For the text-containing cell, return its midpoint in (x, y) coordinate format. 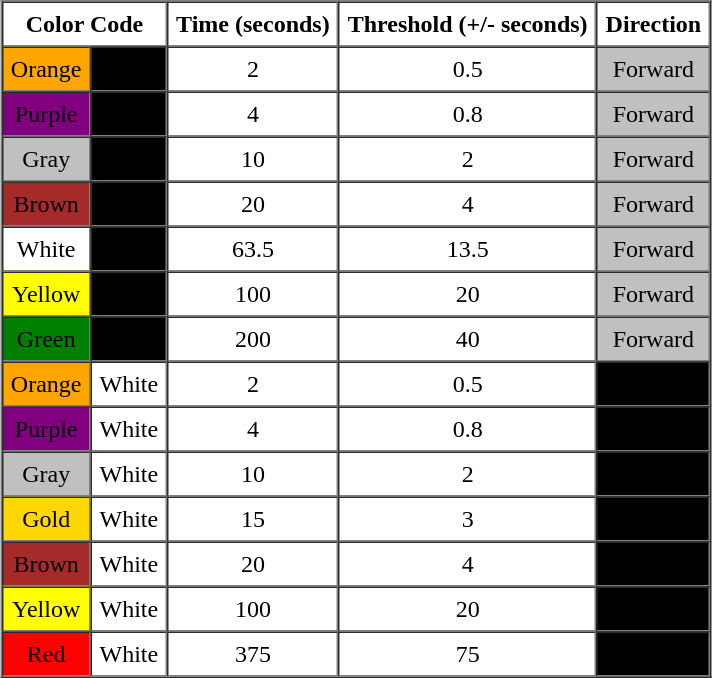
Time (seconds) (253, 24)
3 (468, 518)
Gold (46, 518)
375 (253, 654)
Direction (654, 24)
63.5 (253, 248)
200 (253, 338)
40 (468, 338)
Threshold (+/- seconds) (468, 24)
Color Code (84, 24)
Red (46, 654)
75 (468, 654)
13.5 (468, 248)
15 (253, 518)
Green (46, 338)
